Locate the cell with the specified text and output its (X, Y) center coordinate. 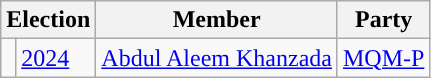
Abdul Aleem Khanzada (217, 58)
Member (217, 20)
Election (48, 20)
MQM-P (383, 58)
Party (383, 20)
2024 (56, 58)
